Determine the (x, y) coordinate at the center of the cell enclosing the given text.  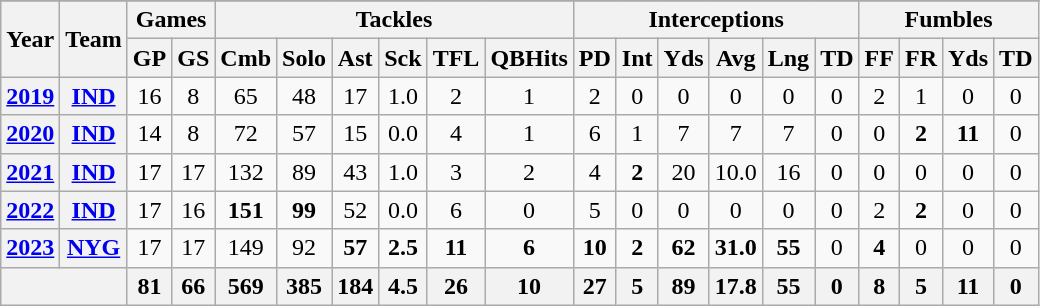
151 (246, 210)
2.5 (403, 248)
132 (246, 172)
31.0 (736, 248)
149 (246, 248)
2021 (30, 172)
62 (684, 248)
3 (456, 172)
72 (246, 134)
Games (170, 20)
48 (304, 96)
Int (637, 58)
4.5 (403, 286)
99 (304, 210)
10.0 (736, 172)
52 (356, 210)
Interceptions (716, 20)
FR (920, 58)
14 (149, 134)
Avg (736, 58)
PD (594, 58)
569 (246, 286)
Fumbles (948, 20)
65 (246, 96)
184 (356, 286)
2023 (30, 248)
15 (356, 134)
81 (149, 286)
2020 (30, 134)
Ast (356, 58)
385 (304, 286)
GP (149, 58)
Sck (403, 58)
66 (194, 286)
27 (594, 286)
26 (456, 286)
Cmb (246, 58)
20 (684, 172)
Year (30, 39)
Tackles (394, 20)
43 (356, 172)
92 (304, 248)
Lng (788, 58)
FF (879, 58)
2022 (30, 210)
TFL (456, 58)
Team (94, 39)
Solo (304, 58)
QBHits (529, 58)
2019 (30, 96)
GS (194, 58)
17.8 (736, 286)
NYG (94, 248)
